Determine the [X, Y] coordinate at the center of the cell enclosing the given text.  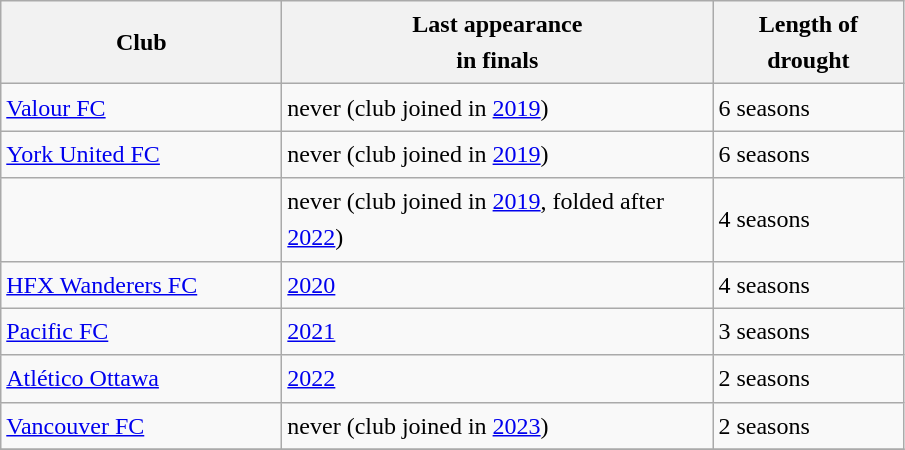
Pacific FC [142, 332]
Last appearancein finals [498, 42]
never (club joined in 2023) [498, 426]
Atlético Ottawa [142, 378]
Club [142, 42]
2020 [498, 284]
2022 [498, 378]
York United FC [142, 154]
HFX Wanderers FC [142, 284]
2021 [498, 332]
Vancouver FC [142, 426]
never (club joined in 2019, folded after 2022) [498, 220]
3 seasons [808, 332]
Length of drought [808, 42]
Valour FC [142, 108]
